Output the [X, Y] coordinate of the center of the cell containing the given text.  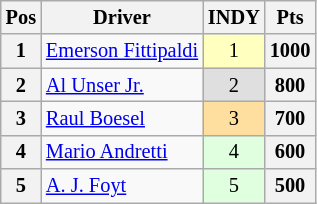
Driver [122, 17]
Pos [21, 17]
INDY [234, 17]
800 [290, 85]
Pts [290, 17]
600 [290, 152]
700 [290, 118]
500 [290, 186]
1000 [290, 51]
A. J. Foyt [122, 186]
Mario Andretti [122, 152]
Raul Boesel [122, 118]
Al Unser Jr. [122, 85]
Emerson Fittipaldi [122, 51]
